Identify which cell holds the provided text, then report its (X, Y) central coordinate. 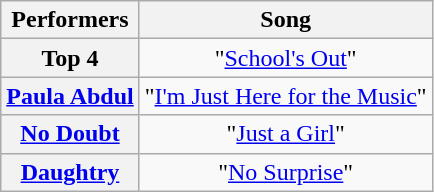
Song (286, 20)
"I'm Just Here for the Music" (286, 96)
No Doubt (70, 134)
"No Surprise" (286, 172)
"Just a Girl" (286, 134)
Top 4 (70, 58)
Performers (70, 20)
Paula Abdul (70, 96)
"School's Out" (286, 58)
Daughtry (70, 172)
